From the cell containing the given text, extract its center point as (X, Y) coordinate. 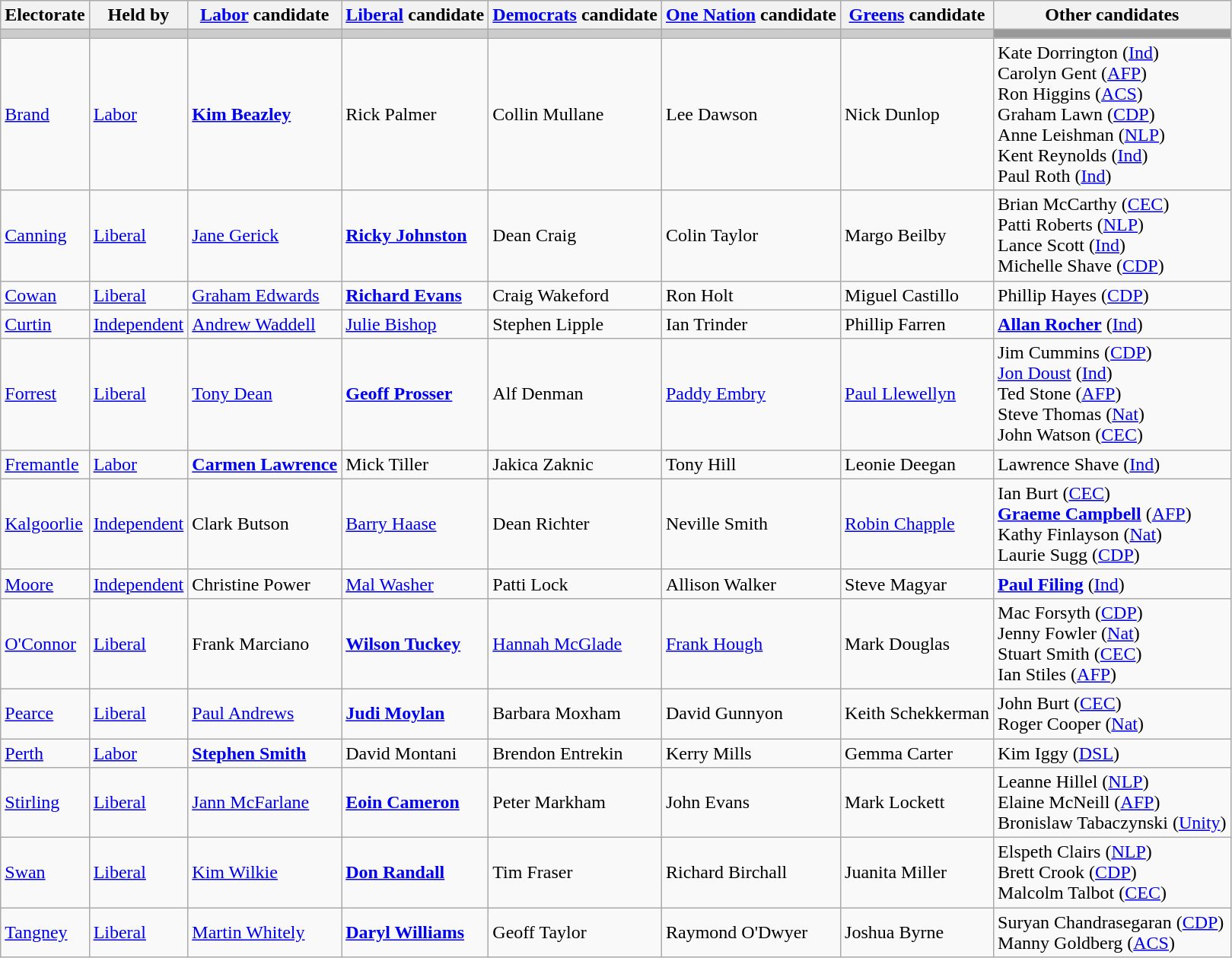
Mark Douglas (918, 644)
Peter Markham (575, 803)
Richard Evans (415, 295)
Tangney (45, 933)
Labor candidate (265, 15)
Nick Dunlop (918, 114)
Graham Edwards (265, 295)
Rick Palmer (415, 114)
Suryan Chandrasegaran (CDP)Manny Goldberg (ACS) (1113, 933)
Martin Whitely (265, 933)
Dean Richter (575, 524)
Held by (138, 15)
Joshua Byrne (918, 933)
Stirling (45, 803)
Mark Lockett (918, 803)
Elspeth Clairs (NLP)Brett Crook (CDP)Malcolm Talbot (CEC) (1113, 873)
Paul Llewellyn (918, 394)
Wilson Tuckey (415, 644)
Neville Smith (750, 524)
Paddy Embry (750, 394)
Craig Wakeford (575, 295)
Moore (45, 584)
Kim Iggy (DSL) (1113, 753)
Phillip Hayes (CDP) (1113, 295)
Frank Marciano (265, 644)
Greens candidate (918, 15)
Kim Beazley (265, 114)
Cowan (45, 295)
Patti Lock (575, 584)
Allison Walker (750, 584)
Margo Beilby (918, 236)
Tony Hill (750, 464)
Ian Trinder (750, 324)
Gemma Carter (918, 753)
Stephen Smith (265, 753)
Brand (45, 114)
Kim Wilkie (265, 873)
Geoff Prosser (415, 394)
Fremantle (45, 464)
Carmen Lawrence (265, 464)
Raymond O'Dwyer (750, 933)
Stephen Lipple (575, 324)
Allan Rocher (Ind) (1113, 324)
Robin Chapple (918, 524)
Paul Filing (Ind) (1113, 584)
Democrats candidate (575, 15)
Liberal candidate (415, 15)
Mick Tiller (415, 464)
Tim Fraser (575, 873)
Alf Denman (575, 394)
Barry Haase (415, 524)
Dean Craig (575, 236)
Brian McCarthy (CEC)Patti Roberts (NLP)Lance Scott (Ind)Michelle Shave (CDP) (1113, 236)
Ron Holt (750, 295)
Other candidates (1113, 15)
Julie Bishop (415, 324)
Frank Hough (750, 644)
Phillip Farren (918, 324)
John Evans (750, 803)
Daryl Williams (415, 933)
Richard Birchall (750, 873)
Pearce (45, 714)
Collin Mullane (575, 114)
Jann McFarlane (265, 803)
David Gunnyon (750, 714)
Geoff Taylor (575, 933)
Ricky Johnston (415, 236)
Eoin Cameron (415, 803)
Canning (45, 236)
Perth (45, 753)
Ian Burt (CEC)Graeme Campbell (AFP)Kathy Finlayson (Nat)Laurie Sugg (CDP) (1113, 524)
Miguel Castillo (918, 295)
O'Connor (45, 644)
Steve Magyar (918, 584)
Hannah McGlade (575, 644)
Mac Forsyth (CDP)Jenny Fowler (Nat)Stuart Smith (CEC)Ian Stiles (AFP) (1113, 644)
One Nation candidate (750, 15)
Brendon Entrekin (575, 753)
Don Randall (415, 873)
Electorate (45, 15)
Jane Gerick (265, 236)
Kate Dorrington (Ind)Carolyn Gent (AFP)Ron Higgins (ACS)Graham Lawn (CDP)Anne Leishman (NLP)Kent Reynolds (Ind)Paul Roth (Ind) (1113, 114)
Andrew Waddell (265, 324)
Lawrence Shave (Ind) (1113, 464)
Keith Schekkerman (918, 714)
Jakica Zaknic (575, 464)
Lee Dawson (750, 114)
Leonie Deegan (918, 464)
Barbara Moxham (575, 714)
David Montani (415, 753)
Christine Power (265, 584)
Clark Butson (265, 524)
Jim Cummins (CDP)Jon Doust (Ind)Ted Stone (AFP)Steve Thomas (Nat)John Watson (CEC) (1113, 394)
Curtin (45, 324)
Juanita Miller (918, 873)
Kalgoorlie (45, 524)
Mal Washer (415, 584)
Forrest (45, 394)
Leanne Hillel (NLP)Elaine McNeill (AFP)Bronislaw Tabaczynski (Unity) (1113, 803)
Paul Andrews (265, 714)
Colin Taylor (750, 236)
Swan (45, 873)
Judi Moylan (415, 714)
John Burt (CEC)Roger Cooper (Nat) (1113, 714)
Kerry Mills (750, 753)
Tony Dean (265, 394)
